Find where the given text appears and provide that cell's center as [X, Y] coordinate. 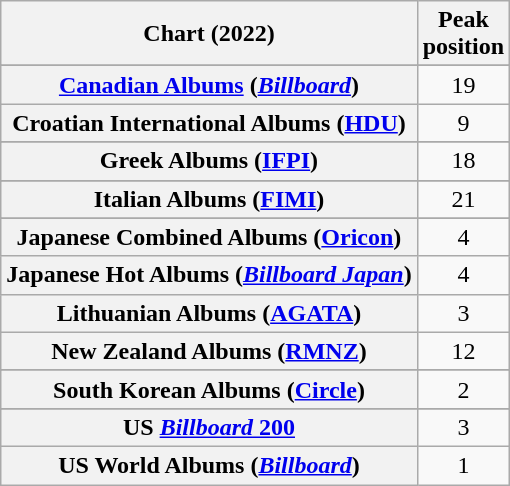
21 [463, 199]
South Korean Albums (Circle) [209, 389]
Lithuanian Albums (AGATA) [209, 313]
18 [463, 161]
US Billboard 200 [209, 427]
Chart (2022) [209, 34]
Japanese Hot Albums (Billboard Japan) [209, 275]
Greek Albums (IFPI) [209, 161]
Canadian Albums (Billboard) [209, 85]
9 [463, 123]
12 [463, 351]
Peakposition [463, 34]
19 [463, 85]
New Zealand Albums (RMNZ) [209, 351]
1 [463, 465]
Italian Albums (FIMI) [209, 199]
2 [463, 389]
Croatian International Albums (HDU) [209, 123]
US World Albums (Billboard) [209, 465]
Japanese Combined Albums (Oricon) [209, 237]
